Scan for the cell matching the given text and deliver its [x, y] coordinate at center. 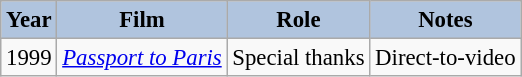
Year [29, 20]
Notes [446, 20]
1999 [29, 58]
Passport to Paris [142, 58]
Film [142, 20]
Role [298, 20]
Special thanks [298, 58]
Direct-to-video [446, 58]
